Search for the cell housing the specified text and yield its [x, y] center coordinate. 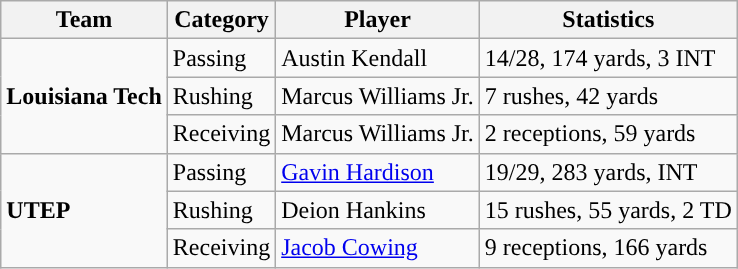
15 rushes, 55 yards, 2 TD [608, 210]
Team [84, 20]
19/29, 283 yards, INT [608, 172]
9 receptions, 166 yards [608, 248]
Category [221, 20]
Deion Hankins [378, 210]
7 rushes, 42 yards [608, 96]
Louisiana Tech [84, 96]
Player [378, 20]
Jacob Cowing [378, 248]
14/28, 174 yards, 3 INT [608, 58]
Gavin Hardison [378, 172]
Austin Kendall [378, 58]
UTEP [84, 210]
2 receptions, 59 yards [608, 134]
Statistics [608, 20]
